Search for the cell housing the specified text and yield its (x, y) center coordinate. 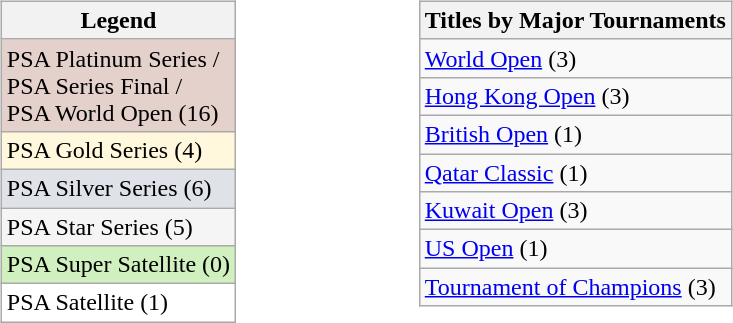
British Open (1) (575, 134)
World Open (3) (575, 58)
PSA Platinum Series / PSA Series Final / PSA World Open (16) (118, 85)
PSA Satellite (1) (118, 303)
PSA Super Satellite (0) (118, 265)
Legend (118, 20)
US Open (1) (575, 249)
PSA Gold Series (4) (118, 150)
PSA Silver Series (6) (118, 188)
Titles by Major Tournaments (575, 20)
Tournament of Champions (3) (575, 287)
PSA Star Series (5) (118, 227)
Kuwait Open (3) (575, 211)
Hong Kong Open (3) (575, 96)
Qatar Classic (1) (575, 173)
